Extract the [X, Y] coordinate from the center of the cell holding the provided text.  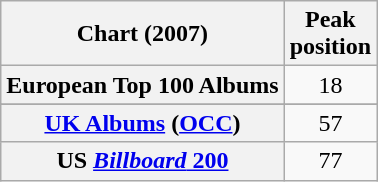
UK Albums (OCC) [142, 123]
18 [330, 85]
European Top 100 Albums [142, 85]
Peakposition [330, 34]
US Billboard 200 [142, 161]
Chart (2007) [142, 34]
77 [330, 161]
57 [330, 123]
